Extract the (x, y) coordinate from the center of the cell holding the provided text.  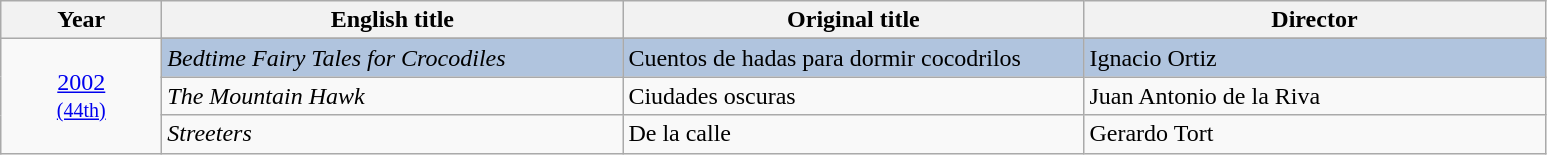
Bedtime Fairy Tales for Crocodiles (392, 58)
Streeters (392, 134)
De la calle (854, 134)
The Mountain Hawk (392, 96)
Ignacio Ortiz (1314, 58)
English title (392, 20)
Original title (854, 20)
Year (82, 20)
Director (1314, 20)
Juan Antonio de la Riva (1314, 96)
2002(44th) (82, 96)
Ciudades oscuras (854, 96)
Gerardo Tort (1314, 134)
Cuentos de hadas para dormir cocodrilos (854, 58)
